Pinpoint the cell where the given text exists, returning its (X, Y) midpoint coordinate. 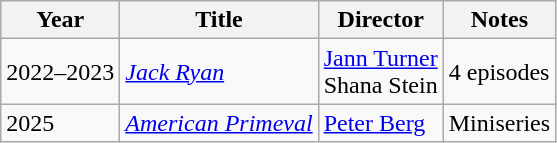
Jack Ryan (219, 72)
Jann TurnerShana Stein (380, 72)
Title (219, 20)
4 episodes (499, 72)
2025 (60, 123)
Peter Berg (380, 123)
2022–2023 (60, 72)
Miniseries (499, 123)
Year (60, 20)
Notes (499, 20)
Director (380, 20)
American Primeval (219, 123)
